From the cell containing the given text, extract its center point as (X, Y) coordinate. 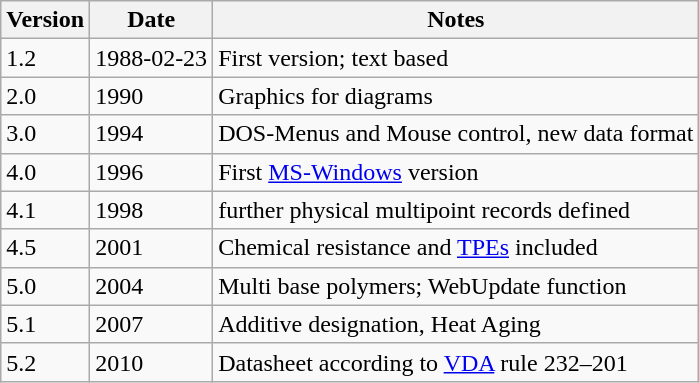
Version (46, 20)
2007 (152, 324)
First MS-Windows version (456, 172)
5.2 (46, 362)
2004 (152, 286)
1988-02-23 (152, 58)
4.0 (46, 172)
First version; text based (456, 58)
Date (152, 20)
1994 (152, 134)
4.1 (46, 210)
2.0 (46, 96)
Graphics for diagrams (456, 96)
Notes (456, 20)
5.0 (46, 286)
1996 (152, 172)
Multi base polymers; WebUpdate function (456, 286)
1990 (152, 96)
2001 (152, 248)
4.5 (46, 248)
Datasheet according to VDA rule 232–201 (456, 362)
1.2 (46, 58)
5.1 (46, 324)
Chemical resistance and TPEs included (456, 248)
2010 (152, 362)
Additive designation, Heat Aging (456, 324)
3.0 (46, 134)
further physical multipoint records defined (456, 210)
1998 (152, 210)
DOS-Menus and Mouse control, new data format (456, 134)
